Capture the cell that displays the provided text and extract its (x, y) central coordinate. 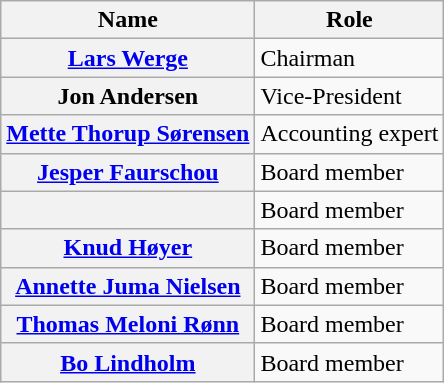
Name (128, 20)
Knud Høyer (128, 248)
Vice-President (350, 96)
Role (350, 20)
Bo Lindholm (128, 362)
Thomas Meloni Rønn (128, 324)
Accounting expert (350, 134)
Lars Werge (128, 58)
Chairman (350, 58)
Annette Juma Nielsen (128, 286)
Jesper Faurschou (128, 172)
Mette Thorup Sørensen (128, 134)
Jon Andersen (128, 96)
